Output the (x, y) coordinate of the center of the cell containing the given text.  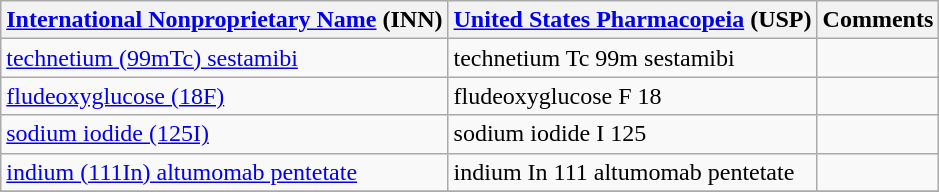
technetium Tc 99m sestamibi (632, 58)
sodium iodide (125I) (224, 134)
sodium iodide I 125 (632, 134)
indium (111In) altumomab pentetate (224, 172)
International Nonproprietary Name (INN) (224, 20)
Comments (878, 20)
indium In 111 altumomab pentetate (632, 172)
technetium (99mTc) sestamibi (224, 58)
United States Pharmacopeia (USP) (632, 20)
fludeoxyglucose (18F) (224, 96)
fludeoxyglucose F 18 (632, 96)
